Extract the (x, y) coordinate from the center of the cell holding the provided text.  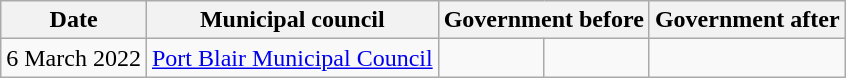
Government before (544, 20)
Port Blair Municipal Council (292, 58)
Date (74, 20)
6 March 2022 (74, 58)
Municipal council (292, 20)
Government after (747, 20)
